Return the (X, Y) coordinate for the center point of the cell that contains the specified text.  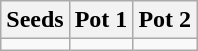
Pot 2 (165, 20)
Seeds (35, 20)
Pot 1 (101, 20)
